For the text-containing cell, return its midpoint in (X, Y) coordinate format. 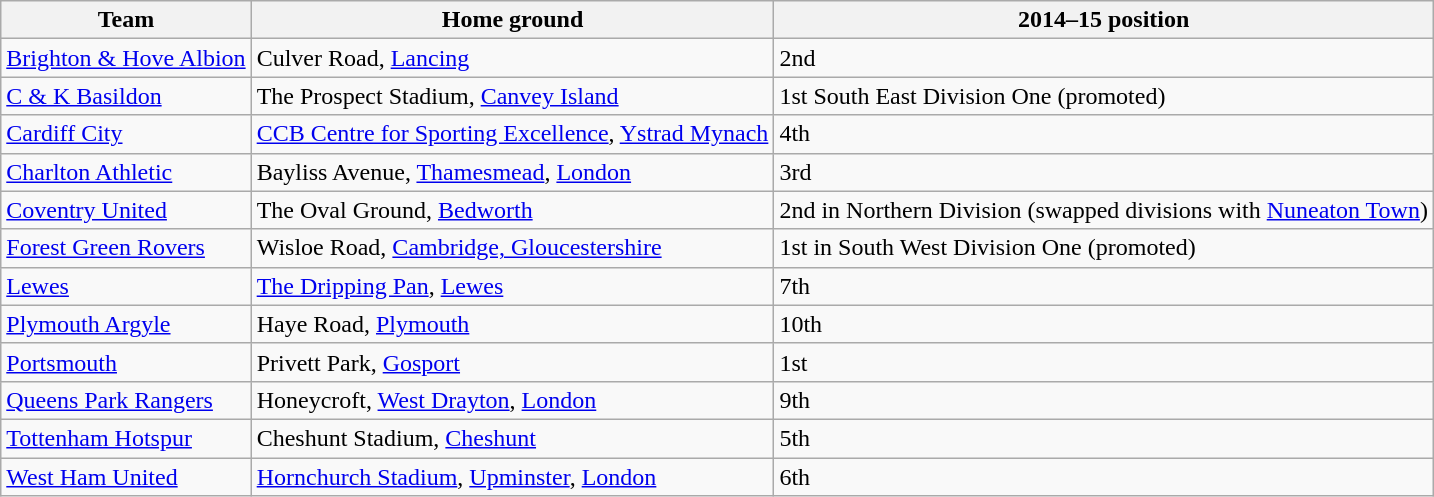
10th (1104, 324)
Haye Road, Plymouth (512, 324)
Cheshunt Stadium, Cheshunt (512, 438)
The Oval Ground, Bedworth (512, 210)
1st South East Division One (promoted) (1104, 96)
2014–15 position (1104, 20)
4th (1104, 134)
Forest Green Rovers (126, 248)
Home ground (512, 20)
Plymouth Argyle (126, 324)
1st in South West Division One (promoted) (1104, 248)
2nd in Northern Division (swapped divisions with Nuneaton Town) (1104, 210)
3rd (1104, 172)
Cardiff City (126, 134)
Team (126, 20)
9th (1104, 400)
1st (1104, 362)
Coventry United (126, 210)
CCB Centre for Sporting Excellence, Ystrad Mynach (512, 134)
Bayliss Avenue, Thamesmead, London (512, 172)
Tottenham Hotspur (126, 438)
Charlton Athletic (126, 172)
Hornchurch Stadium, Upminster, London (512, 477)
Queens Park Rangers (126, 400)
The Prospect Stadium, Canvey Island (512, 96)
2nd (1104, 58)
Brighton & Hove Albion (126, 58)
7th (1104, 286)
West Ham United (126, 477)
Privett Park, Gosport (512, 362)
Honeycroft, West Drayton, London (512, 400)
The Dripping Pan, Lewes (512, 286)
Lewes (126, 286)
C & K Basildon (126, 96)
Portsmouth (126, 362)
6th (1104, 477)
Culver Road, Lancing (512, 58)
5th (1104, 438)
Wisloe Road, Cambridge, Gloucestershire (512, 248)
